From the cell containing the given text, extract its center point as (x, y) coordinate. 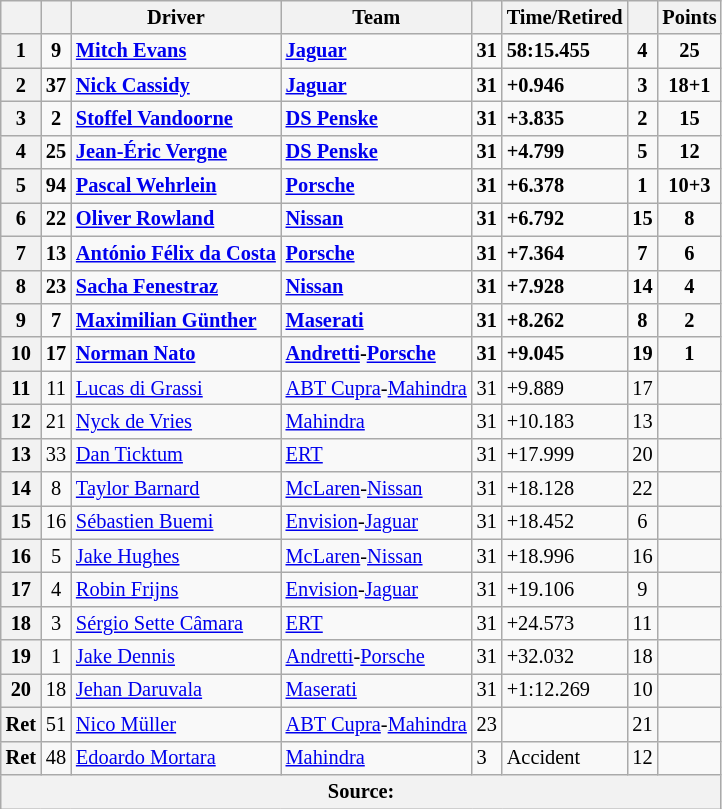
Points (689, 17)
+7.928 (565, 287)
Jake Dennis (176, 657)
+0.946 (565, 85)
Mitch Evans (176, 51)
+24.573 (565, 623)
+18.128 (565, 489)
Sérgio Sette Câmara (176, 623)
+4.799 (565, 152)
+9.045 (565, 354)
Jean-Éric Vergne (176, 152)
+18.996 (565, 556)
+8.262 (565, 320)
Lucas di Grassi (176, 388)
Jake Hughes (176, 556)
Robin Frijns (176, 589)
+3.835 (565, 118)
+18.452 (565, 522)
António Félix da Costa (176, 253)
48 (56, 758)
33 (56, 455)
Nico Müller (176, 724)
94 (56, 186)
+6.378 (565, 186)
Maximilian Günther (176, 320)
Pascal Wehrlein (176, 186)
Dan Ticktum (176, 455)
Jehan Daruvala (176, 690)
Accident (565, 758)
Driver (176, 17)
58:15.455 (565, 51)
+32.032 (565, 657)
Nick Cassidy (176, 85)
Source: (362, 791)
Oliver Rowland (176, 219)
Time/Retired (565, 17)
+9.889 (565, 388)
51 (56, 724)
10+3 (689, 186)
Edoardo Mortara (176, 758)
+10.183 (565, 421)
Stoffel Vandoorne (176, 118)
Sacha Fenestraz (176, 287)
Taylor Barnard (176, 489)
+7.364 (565, 253)
Nyck de Vries (176, 421)
18+1 (689, 85)
+6.792 (565, 219)
37 (56, 85)
Team (376, 17)
Sébastien Buemi (176, 522)
Norman Nato (176, 354)
+19.106 (565, 589)
+1:12.269 (565, 690)
+17.999 (565, 455)
